Determine the (X, Y) coordinate at the center of the cell enclosing the given text.  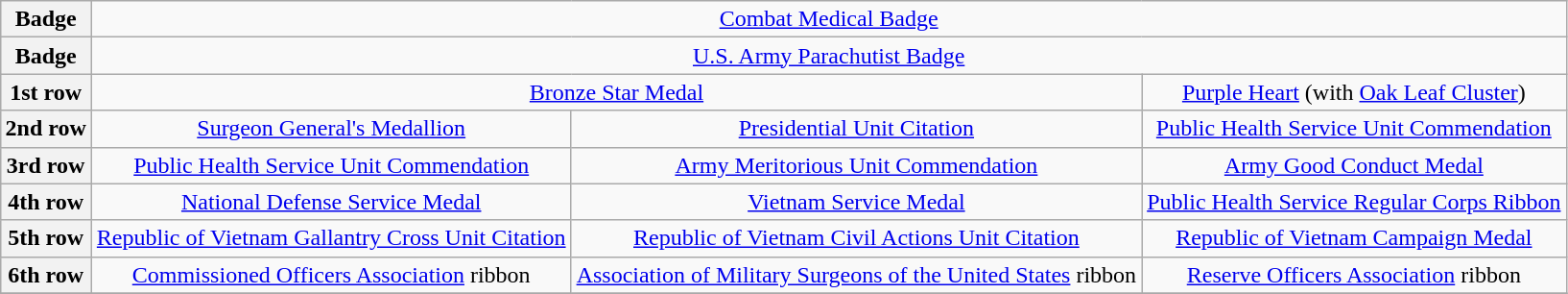
6th row (46, 275)
Public Health Service Regular Corps Ribbon (1354, 202)
Combat Medical Badge (829, 19)
Republic of Vietnam Campaign Medal (1354, 238)
Army Good Conduct Medal (1354, 165)
Republic of Vietnam Civil Actions Unit Citation (856, 238)
Association of Military Surgeons of the United States ribbon (856, 275)
Republic of Vietnam Gallantry Cross Unit Citation (331, 238)
U.S. Army Parachutist Badge (829, 56)
Army Meritorious Unit Commendation (856, 165)
Vietnam Service Medal (856, 202)
National Defense Service Medal (331, 202)
Commissioned Officers Association ribbon (331, 275)
Reserve Officers Association ribbon (1354, 275)
Surgeon General's Medallion (331, 129)
Presidential Unit Citation (856, 129)
Bronze Star Medal (616, 92)
5th row (46, 238)
4th row (46, 202)
Purple Heart (with Oak Leaf Cluster) (1354, 92)
3rd row (46, 165)
2nd row (46, 129)
1st row (46, 92)
